Find where the given text appears and provide that cell's center as (X, Y) coordinate. 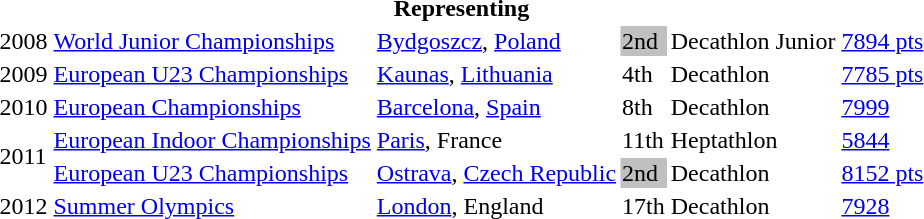
Kaunas, Lithuania (496, 74)
Bydgoszcz, Poland (496, 41)
4th (644, 74)
8th (644, 107)
11th (644, 140)
Heptathlon (753, 140)
Paris, France (496, 140)
Decathlon Junior (753, 41)
World Junior Championships (212, 41)
Barcelona, Spain (496, 107)
European Indoor Championships (212, 140)
Ostrava, Czech Republic (496, 173)
European Championships (212, 107)
